Provide the (x, y) coordinate of the cell's center where the given text is located.  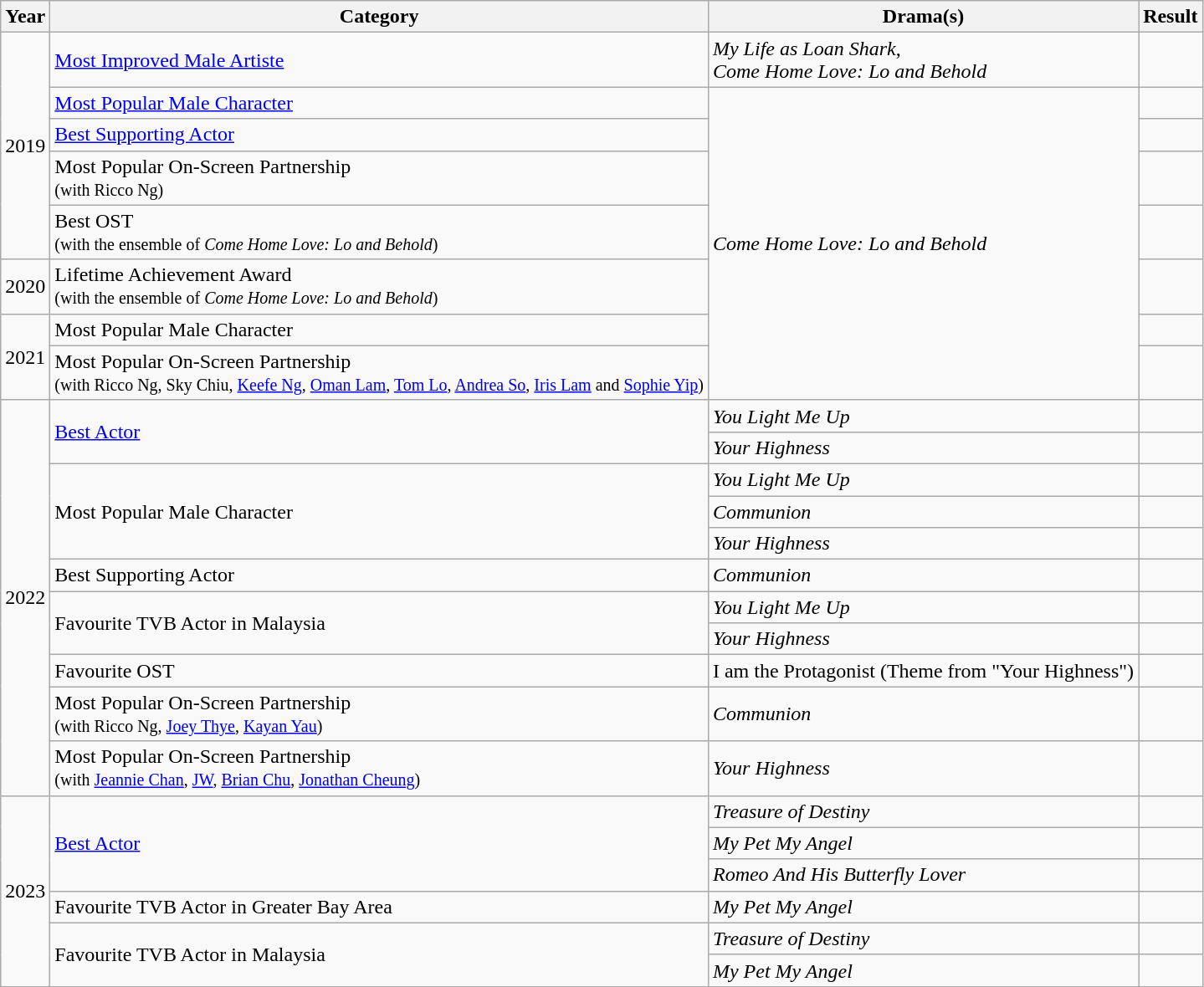
I am the Protagonist (Theme from "Your Highness") (923, 671)
Romeo And His Butterfly Lover (923, 875)
Favourite OST (380, 671)
2021 (25, 356)
Lifetime Achievement Award (with the ensemble of Come Home Love: Lo and Behold) (380, 286)
Result (1171, 17)
2023 (25, 891)
2019 (25, 146)
Favourite TVB Actor in Greater Bay Area (380, 907)
Come Home Love: Lo and Behold (923, 243)
Most Popular On-Screen Partnership(with Ricco Ng, Joey Thye, Kayan Yau) (380, 714)
Most Popular On-Screen Partnership(with Jeannie Chan, JW, Brian Chu, Jonathan Cheung) (380, 768)
Best OST (with the ensemble of Come Home Love: Lo and Behold) (380, 233)
Most Improved Male Artiste (380, 60)
My Life as Loan Shark,Come Home Love: Lo and Behold (923, 60)
Category (380, 17)
2020 (25, 286)
Most Popular On-Screen Partnership (with Ricco Ng) (380, 177)
Most Popular On-Screen Partnership (with Ricco Ng, Sky Chiu, Keefe Ng, Oman Lam, Tom Lo, Andrea So, Iris Lam and Sophie Yip) (380, 373)
Year (25, 17)
2022 (25, 597)
Drama(s) (923, 17)
